Output the [X, Y] coordinate of the center of the cell containing the given text.  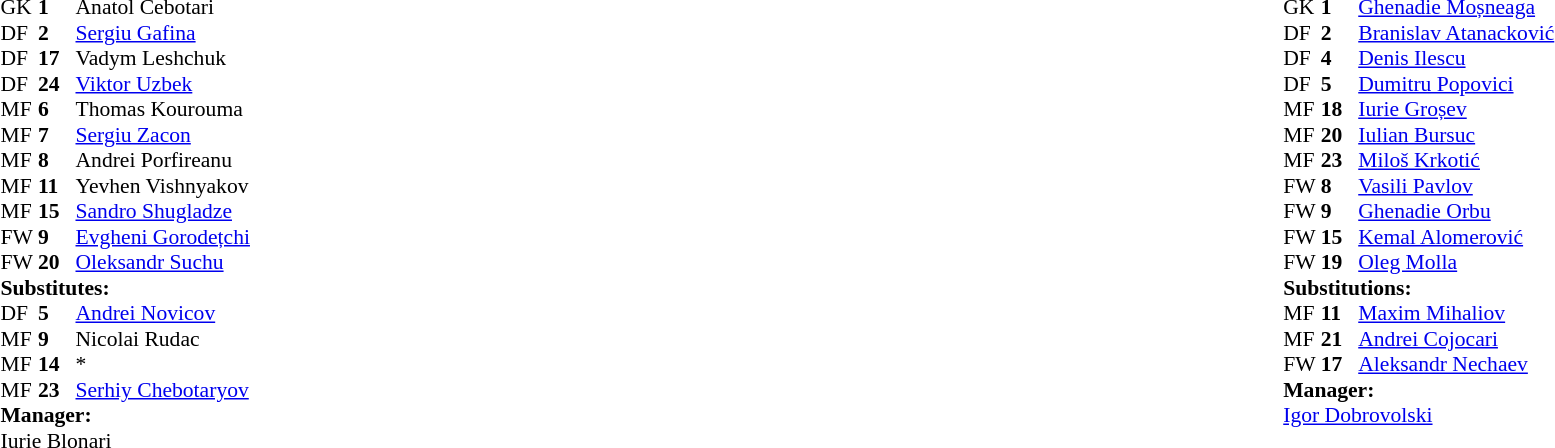
Sergiu Zacon [163, 135]
Denis Ilescu [1456, 59]
Thomas Kourouma [163, 109]
21 [1340, 339]
Igor Dobrovolski [1418, 415]
Iulian Bursuc [1456, 135]
Substitutions: [1418, 288]
Serhiy Chebotaryov [163, 390]
Evgheni Gorodețchi [163, 237]
Nicolai Rudac [163, 339]
4 [1340, 59]
Andrei Cojocari [1456, 339]
Sergiu Gafina [163, 33]
Vasili Pavlov [1456, 186]
Oleksandr Suchu [163, 263]
Andrei Porfireanu [163, 161]
7 [57, 135]
Yevhen Vishnyakov [163, 186]
Aleksandr Nechaev [1456, 365]
Oleg Molla [1456, 263]
* [163, 365]
Andrei Novicov [163, 313]
Ghenadie Orbu [1456, 211]
Miloš Krkotić [1456, 161]
Vadym Leshchuk [163, 59]
Iurie Groșev [1456, 109]
14 [57, 365]
Sandro Shugladze [163, 211]
Substitutes: [124, 288]
Dumitru Popovici [1456, 84]
Maxim Mihaliov [1456, 313]
Branislav Atanacković [1456, 33]
18 [1340, 109]
24 [57, 84]
6 [57, 109]
Kemal Alomerović [1456, 237]
Viktor Uzbek [163, 84]
19 [1340, 263]
